Search for the cell housing the specified text and yield its [X, Y] center coordinate. 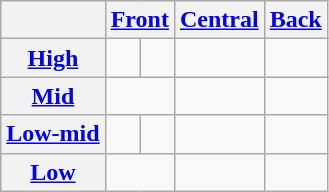
Back [296, 20]
High [53, 58]
Front [140, 20]
Central [219, 20]
Low [53, 172]
Low-mid [53, 134]
Mid [53, 96]
